Search for the cell housing the specified text and yield its (x, y) center coordinate. 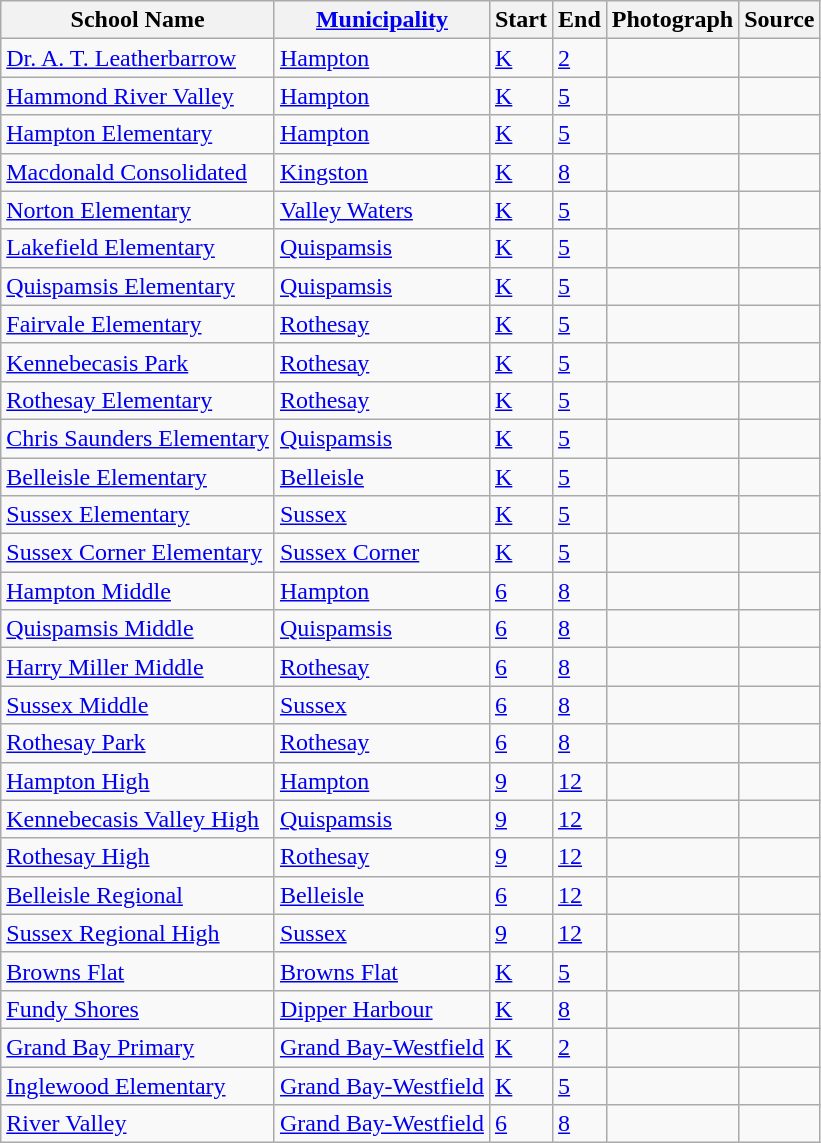
Sussex Regional High (138, 933)
Fundy Shores (138, 1009)
Valley Waters (382, 210)
Dipper Harbour (382, 1009)
Kennebecasis Valley High (138, 819)
Inglewood Elementary (138, 1085)
Quispamsis Elementary (138, 286)
Photograph (672, 20)
School Name (138, 20)
End (580, 20)
Dr. A. T. Leatherbarrow (138, 58)
Grand Bay Primary (138, 1047)
Rothesay High (138, 857)
Rothesay Park (138, 743)
Kingston (382, 172)
Municipality (382, 20)
Sussex Elementary (138, 515)
Hampton High (138, 781)
Belleisle Regional (138, 895)
Start (520, 20)
Hampton Middle (138, 591)
Kennebecasis Park (138, 362)
Sussex Middle (138, 705)
Hampton Elementary (138, 134)
Sussex Corner (382, 553)
River Valley (138, 1124)
Hammond River Valley (138, 96)
Quispamsis Middle (138, 629)
Source (780, 20)
Sussex Corner Elementary (138, 553)
Harry Miller Middle (138, 667)
Rothesay Elementary (138, 400)
Macdonald Consolidated (138, 172)
Norton Elementary (138, 210)
Chris Saunders Elementary (138, 438)
Fairvale Elementary (138, 324)
Lakefield Elementary (138, 248)
Belleisle Elementary (138, 477)
